Extract the [X, Y] coordinate from the center of the cell holding the provided text.  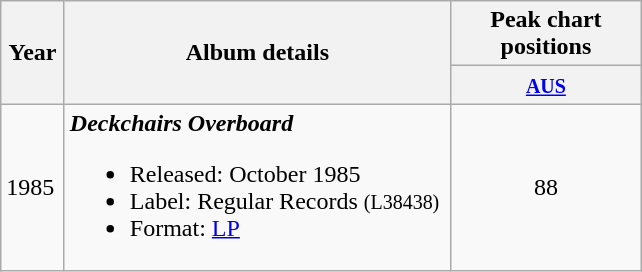
AUS [546, 85]
Album details [257, 52]
88 [546, 188]
Year [33, 52]
1985 [33, 188]
Peak chart positions [546, 34]
Deckchairs OverboardReleased: October 1985Label: Regular Records (L38438)Format: LP [257, 188]
